Pinpoint the cell where the given text exists, returning its (x, y) midpoint coordinate. 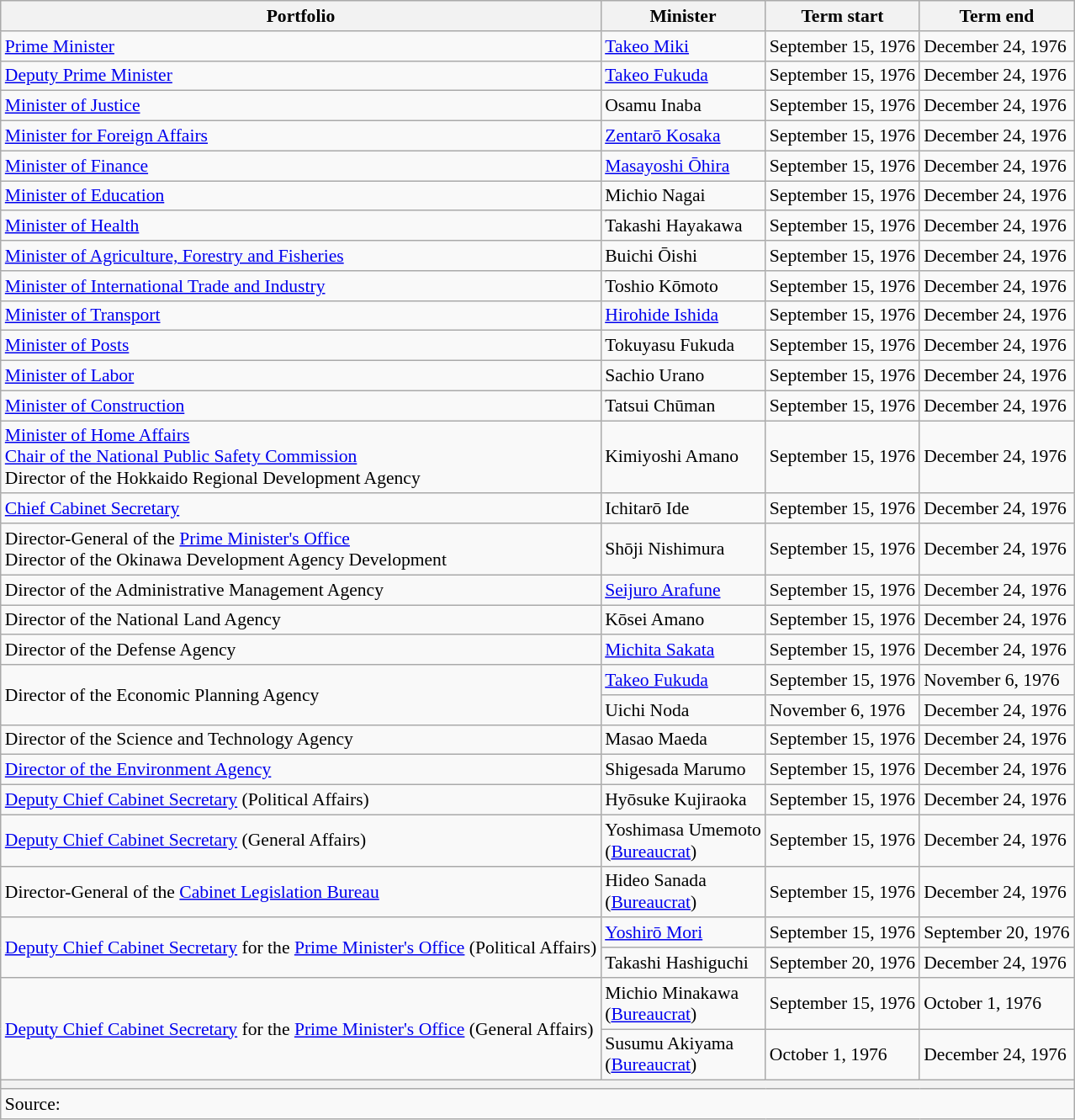
Susumu Akiyama(Bureaucrat) (683, 1055)
Director of the Environment Agency (301, 770)
Uichi Noda (683, 710)
Minister of Posts (301, 346)
Minister (683, 16)
Buichi Ōishi (683, 256)
Term start (843, 16)
Takashi Hashiguchi (683, 963)
Minister of Health (301, 226)
Director of the Economic Planning Agency (301, 695)
Takashi Hayakawa (683, 226)
Tokuyasu Fukuda (683, 346)
Director-General of the Prime Minister's OfficeDirector of the Okinawa Development Agency Development (301, 549)
Ichitarō Ide (683, 509)
Michio Minakawa(Bureaucrat) (683, 1003)
Minister of Labor (301, 376)
Prime Minister (301, 46)
Deputy Chief Cabinet Secretary (General Affairs) (301, 840)
Deputy Chief Cabinet Secretary for the Prime Minister's Office (Political Affairs) (301, 947)
Hideo Sanada(Bureaucrat) (683, 892)
Minister of Education (301, 196)
Toshio Kōmoto (683, 286)
Masao Maeda (683, 740)
Minister of Construction (301, 406)
Minister of Home AffairsChair of the National Public Safety CommissionDirector of the Hokkaido Regional Development Agency (301, 458)
Deputy Chief Cabinet Secretary (Political Affairs) (301, 800)
Minister of Agriculture, Forestry and Fisheries (301, 256)
Shigesada Marumo (683, 770)
Deputy Prime Minister (301, 76)
Hyōsuke Kujiraoka (683, 800)
Yoshimasa Umemoto(Bureaucrat) (683, 840)
Minister of Transport (301, 316)
Director of the Administrative Management Agency (301, 590)
Term end (996, 16)
Minister of Justice (301, 106)
Osamu Inaba (683, 106)
Director of the Defense Agency (301, 650)
Director-General of the Cabinet Legislation Bureau (301, 892)
Director of the National Land Agency (301, 620)
Minister of International Trade and Industry (301, 286)
Michio Nagai (683, 196)
Minister of Finance (301, 166)
Source: (537, 1104)
Chief Cabinet Secretary (301, 509)
Masayoshi Ōhira (683, 166)
Kimiyoshi Amano (683, 458)
Shōji Nishimura (683, 549)
Tatsui Chūman (683, 406)
Minister for Foreign Affairs (301, 136)
Takeo Miki (683, 46)
Deputy Chief Cabinet Secretary for the Prime Minister's Office (General Affairs) (301, 1029)
Sachio Urano (683, 376)
Hirohide Ishida (683, 316)
Michita Sakata (683, 650)
Portfolio (301, 16)
Director of the Science and Technology Agency (301, 740)
Seijuro Arafune (683, 590)
Zentarō Kosaka (683, 136)
Kōsei Amano (683, 620)
Yoshirō Mori (683, 933)
